Locate the cell with the specified text and output its (x, y) center coordinate. 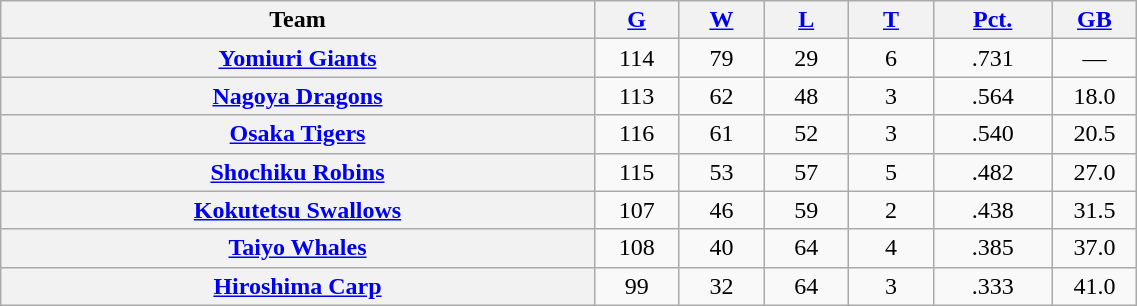
46 (722, 210)
115 (636, 172)
.731 (992, 58)
32 (722, 286)
113 (636, 96)
4 (892, 248)
2 (892, 210)
18.0 (1094, 96)
Hiroshima Carp (298, 286)
79 (722, 58)
Team (298, 20)
.482 (992, 172)
W (722, 20)
GB (1094, 20)
37.0 (1094, 248)
.564 (992, 96)
59 (806, 210)
.540 (992, 134)
31.5 (1094, 210)
108 (636, 248)
114 (636, 58)
.385 (992, 248)
L (806, 20)
61 (722, 134)
5 (892, 172)
20.5 (1094, 134)
— (1094, 58)
.438 (992, 210)
57 (806, 172)
52 (806, 134)
T (892, 20)
Yomiuri Giants (298, 58)
6 (892, 58)
27.0 (1094, 172)
107 (636, 210)
41.0 (1094, 286)
Osaka Tigers (298, 134)
Taiyo Whales (298, 248)
29 (806, 58)
53 (722, 172)
40 (722, 248)
Kokutetsu Swallows (298, 210)
.333 (992, 286)
Pct. (992, 20)
99 (636, 286)
116 (636, 134)
Shochiku Robins (298, 172)
48 (806, 96)
Nagoya Dragons (298, 96)
G (636, 20)
62 (722, 96)
